From the cell containing the given text, extract its center point as (X, Y) coordinate. 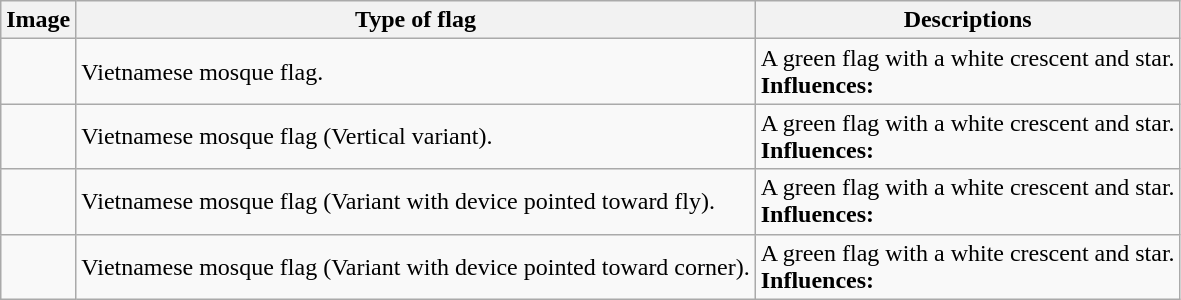
Type of flag (416, 20)
Vietnamese mosque flag (Variant with device pointed toward fly). (416, 202)
Image (38, 20)
Vietnamese mosque flag (Variant with device pointed toward corner). (416, 266)
Vietnamese mosque flag (Vertical variant). (416, 136)
Descriptions (968, 20)
Vietnamese mosque flag. (416, 72)
